Pinpoint the cell where the given text exists, returning its [X, Y] midpoint coordinate. 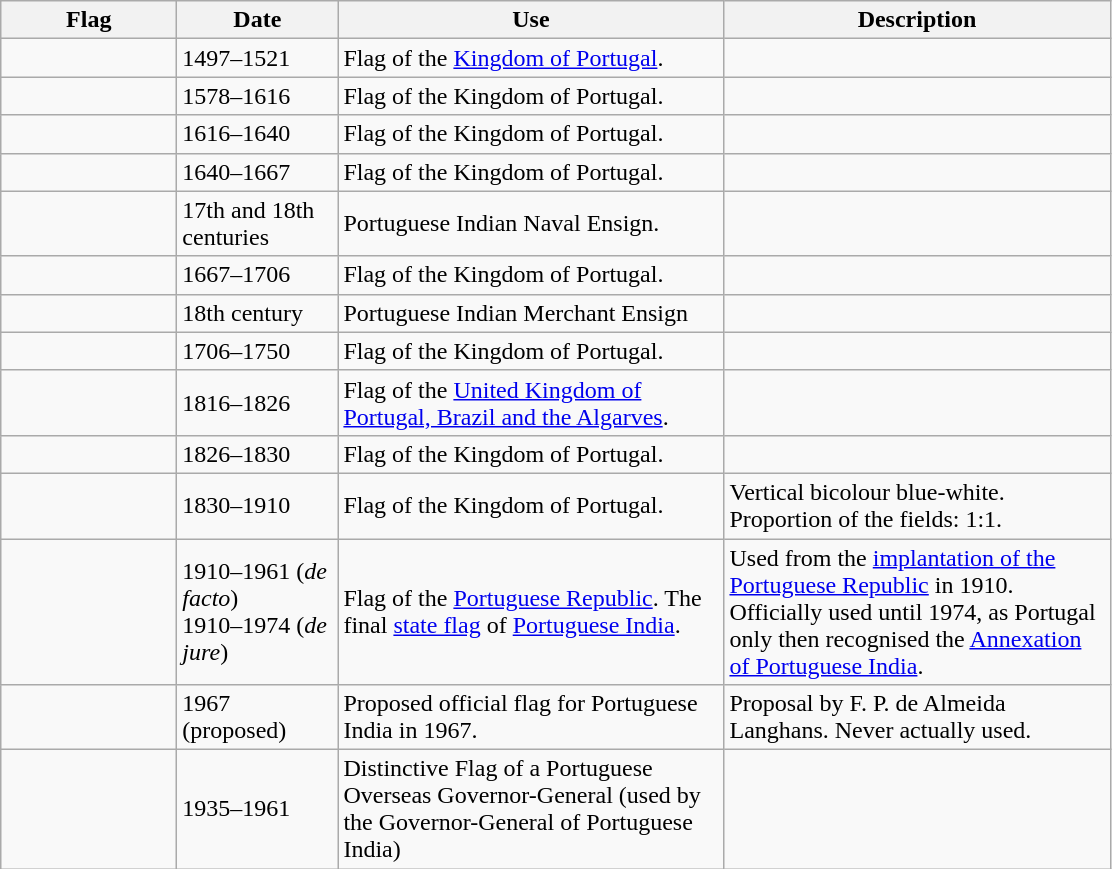
1935–1961 [258, 810]
1578–1616 [258, 96]
1616–1640 [258, 134]
1640–1667 [258, 172]
Portuguese Indian Naval Ensign. [531, 224]
1830–1910 [258, 506]
Flag of the Portuguese Republic. The final state flag of Portuguese India. [531, 611]
Proposal by F. P. de Almeida Langhans. Never actually used. [917, 718]
Vertical bicolour blue-white. Proportion of the fields: 1:1. [917, 506]
Portuguese Indian Merchant Ensign [531, 313]
1706–1750 [258, 351]
Date [258, 20]
1497–1521 [258, 58]
18th century [258, 313]
1967 (proposed) [258, 718]
Description [917, 20]
Proposed official flag for Portuguese India in 1967. [531, 718]
17th and 18th centuries [258, 224]
Distinctive Flag of a Portuguese Overseas Governor-General (used by the Governor-General of Portuguese India) [531, 810]
Flag [89, 20]
1816–1826 [258, 402]
Flag of the United Kingdom of Portugal, Brazil and the Algarves. [531, 402]
1910–1961 (de facto) 1910–1974 (de jure) [258, 611]
Use [531, 20]
1667–1706 [258, 275]
1826–1830 [258, 454]
